Locate the cell with the specified text and output its [X, Y] center coordinate. 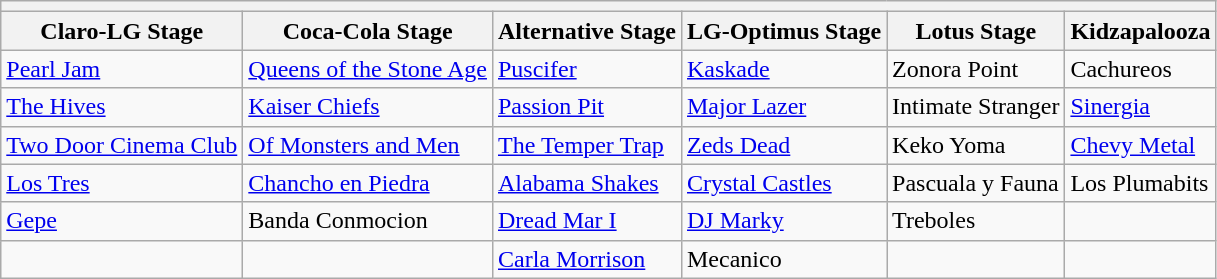
Coca-Cola Stage [368, 31]
Chevy Metal [1140, 145]
Kaskade [784, 69]
Kaiser Chiefs [368, 107]
Chancho en Piedra [368, 183]
The Hives [122, 107]
Gepe [122, 221]
Keko Yoma [976, 145]
Pearl Jam [122, 69]
Treboles [976, 221]
Sinergia [1140, 107]
The Temper Trap [586, 145]
Crystal Castles [784, 183]
Carla Morrison [586, 259]
Two Door Cinema Club [122, 145]
Passion Pit [586, 107]
Dread Mar I [586, 221]
LG-Optimus Stage [784, 31]
Los Tres [122, 183]
Alternative Stage [586, 31]
Claro-LG Stage [122, 31]
Major Lazer [784, 107]
Pascuala y Fauna [976, 183]
Los Plumabits [1140, 183]
Puscifer [586, 69]
DJ Marky [784, 221]
Of Monsters and Men [368, 145]
Banda Conmocion [368, 221]
Kidzapalooza [1140, 31]
Lotus Stage [976, 31]
Intimate Stranger [976, 107]
Cachureos [1140, 69]
Zeds Dead [784, 145]
Queens of the Stone Age [368, 69]
Mecanico [784, 259]
Zonora Point [976, 69]
Alabama Shakes [586, 183]
